Scan for the cell matching the given text and deliver its (x, y) coordinate at center. 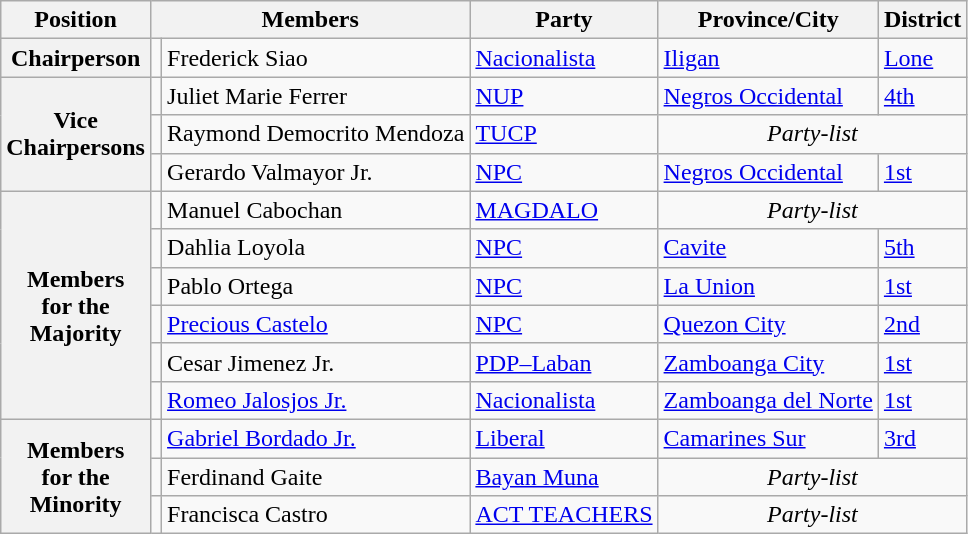
5th (922, 248)
4th (922, 96)
Manuel Cabochan (316, 210)
Romeo Jalosjos Jr. (316, 400)
Iligan (768, 58)
ACT TEACHERS (564, 515)
Membersfor theMajority (76, 305)
Province/City (768, 20)
Cavite (768, 248)
TUCP (564, 134)
Raymond Democrito Mendoza (316, 134)
Position (76, 20)
Juliet Marie Ferrer (316, 96)
PDP–Laban (564, 362)
Gabriel Bordado Jr. (316, 438)
Bayan Muna (564, 477)
District (922, 20)
Zamboanga City (768, 362)
La Union (768, 286)
Ferdinand Gaite (316, 477)
2nd (922, 324)
Zamboanga del Norte (768, 400)
NUP (564, 96)
MAGDALO (564, 210)
Gerardo Valmayor Jr. (316, 172)
3rd (922, 438)
ViceChairpersons (76, 134)
Cesar Jimenez Jr. (316, 362)
Lone (922, 58)
Membersfor theMinority (76, 476)
Liberal (564, 438)
Francisca Castro (316, 515)
Pablo Ortega (316, 286)
Chairperson (76, 58)
Party (564, 20)
Frederick Siao (316, 58)
Quezon City (768, 324)
Camarines Sur (768, 438)
Dahlia Loyola (316, 248)
Members (310, 20)
Precious Castelo (316, 324)
